Return (X, Y) of the center of cell containing provided text 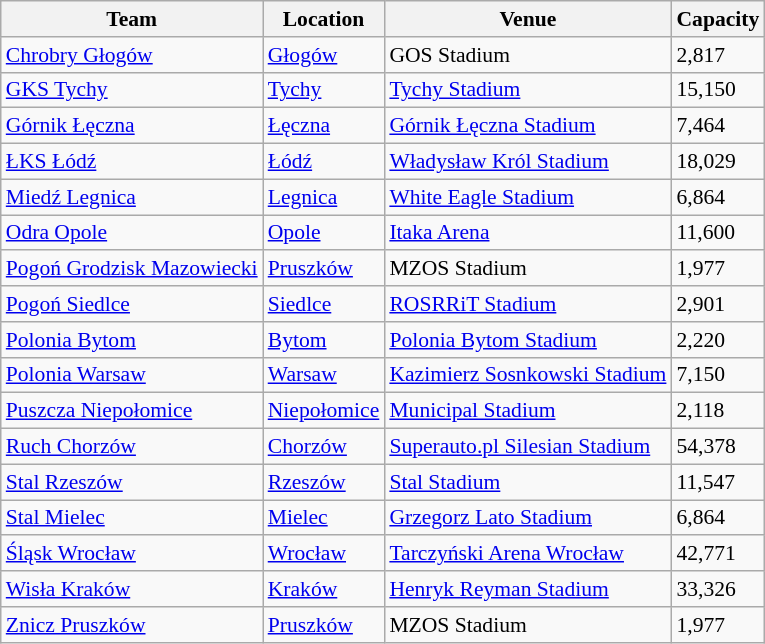
18,029 (718, 162)
54,378 (718, 447)
Odra Opole (132, 233)
2,817 (718, 55)
Wrocław (324, 554)
Tychy (324, 90)
2,901 (718, 304)
Legnica (324, 197)
GOS Stadium (528, 55)
7,464 (718, 126)
Stal Mielec (132, 518)
GKS Tychy (132, 90)
Niepołomice (324, 411)
Henryk Reyman Stadium (528, 589)
Wisła Kraków (132, 589)
Capacity (718, 19)
Górnik Łęczna (132, 126)
Znicz Pruszków (132, 625)
Głogów (324, 55)
2,118 (718, 411)
Pogoń Grodzisk Mazowiecki (132, 269)
Polonia Bytom Stadium (528, 340)
Grzegorz Lato Stadium (528, 518)
Miedź Legnica (132, 197)
Pogoń Siedlce (132, 304)
Stal Rzeszów (132, 482)
Puszcza Niepołomice (132, 411)
Superauto.pl Silesian Stadium (528, 447)
Ruch Chorzów (132, 447)
Polonia Warsaw (132, 375)
Location (324, 19)
11,547 (718, 482)
Opole (324, 233)
ŁKS Łódź (132, 162)
Itaka Arena (528, 233)
33,326 (718, 589)
White Eagle Stadium (528, 197)
Venue (528, 19)
Chrobry Głogów (132, 55)
ROSRRiT Stadium (528, 304)
Łódź (324, 162)
Warsaw (324, 375)
Łęczna (324, 126)
Municipal Stadium (528, 411)
Tarczyński Arena Wrocław (528, 554)
Polonia Bytom (132, 340)
Śląsk Wrocław (132, 554)
Kraków (324, 589)
Team (132, 19)
Tychy Stadium (528, 90)
Górnik Łęczna Stadium (528, 126)
Mielec (324, 518)
15,150 (718, 90)
11,600 (718, 233)
Stal Stadium (528, 482)
Władysław Król Stadium (528, 162)
Bytom (324, 340)
2,220 (718, 340)
Siedlce (324, 304)
Chorzów (324, 447)
Kazimierz Sosnkowski Stadium (528, 375)
42,771 (718, 554)
7,150 (718, 375)
Rzeszów (324, 482)
